For the text-containing cell, return its midpoint in [x, y] coordinate format. 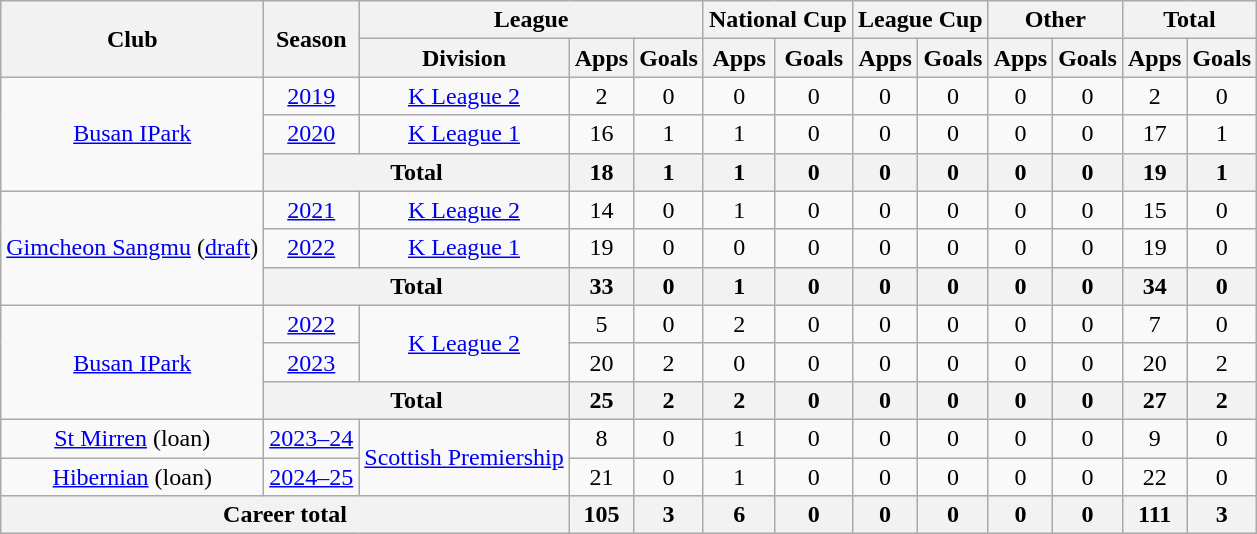
2020 [312, 134]
6 [739, 515]
34 [1154, 286]
14 [601, 210]
2024–25 [312, 477]
League Cup [920, 20]
17 [1154, 134]
16 [601, 134]
33 [601, 286]
Division [464, 58]
Scottish Premiership [464, 457]
105 [601, 515]
111 [1154, 515]
15 [1154, 210]
Career total [285, 515]
22 [1154, 477]
National Cup [778, 20]
5 [601, 324]
7 [1154, 324]
25 [601, 400]
League [532, 20]
Gimcheon Sangmu (draft) [132, 248]
St Mirren (loan) [132, 438]
Hibernian (loan) [132, 477]
21 [601, 477]
18 [601, 172]
2023 [312, 362]
2023–24 [312, 438]
2021 [312, 210]
Season [312, 39]
9 [1154, 438]
Other [1055, 20]
27 [1154, 400]
8 [601, 438]
2019 [312, 96]
Club [132, 39]
